Return [X, Y] of the center of cell containing provided text 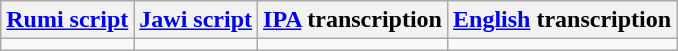
Rumi script [68, 20]
Jawi script [196, 20]
IPA transcription [353, 20]
English transcription [562, 20]
